Return (X, Y) of the center of cell containing provided text 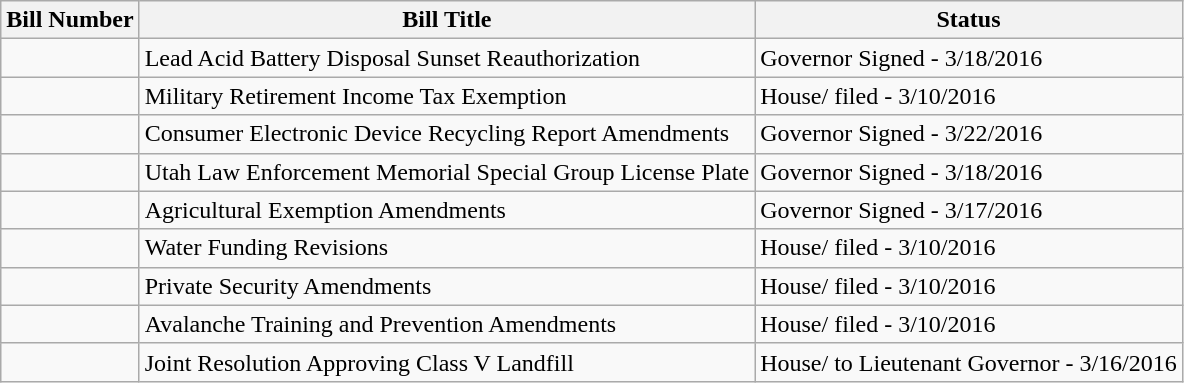
House/ to Lieutenant Governor - 3/16/2016 (969, 362)
Governor Signed - 3/17/2016 (969, 210)
Lead Acid Battery Disposal Sunset Reauthorization (447, 58)
Military Retirement Income Tax Exemption (447, 96)
Agricultural Exemption Amendments (447, 210)
Status (969, 20)
Water Funding Revisions (447, 248)
Bill Title (447, 20)
Private Security Amendments (447, 286)
Utah Law Enforcement Memorial Special Group License Plate (447, 172)
Consumer Electronic Device Recycling Report Amendments (447, 134)
Joint Resolution Approving Class V Landfill (447, 362)
Bill Number (70, 20)
Governor Signed - 3/22/2016 (969, 134)
Avalanche Training and Prevention Amendments (447, 324)
